Extract the [X, Y] coordinate from the center of the cell holding the provided text.  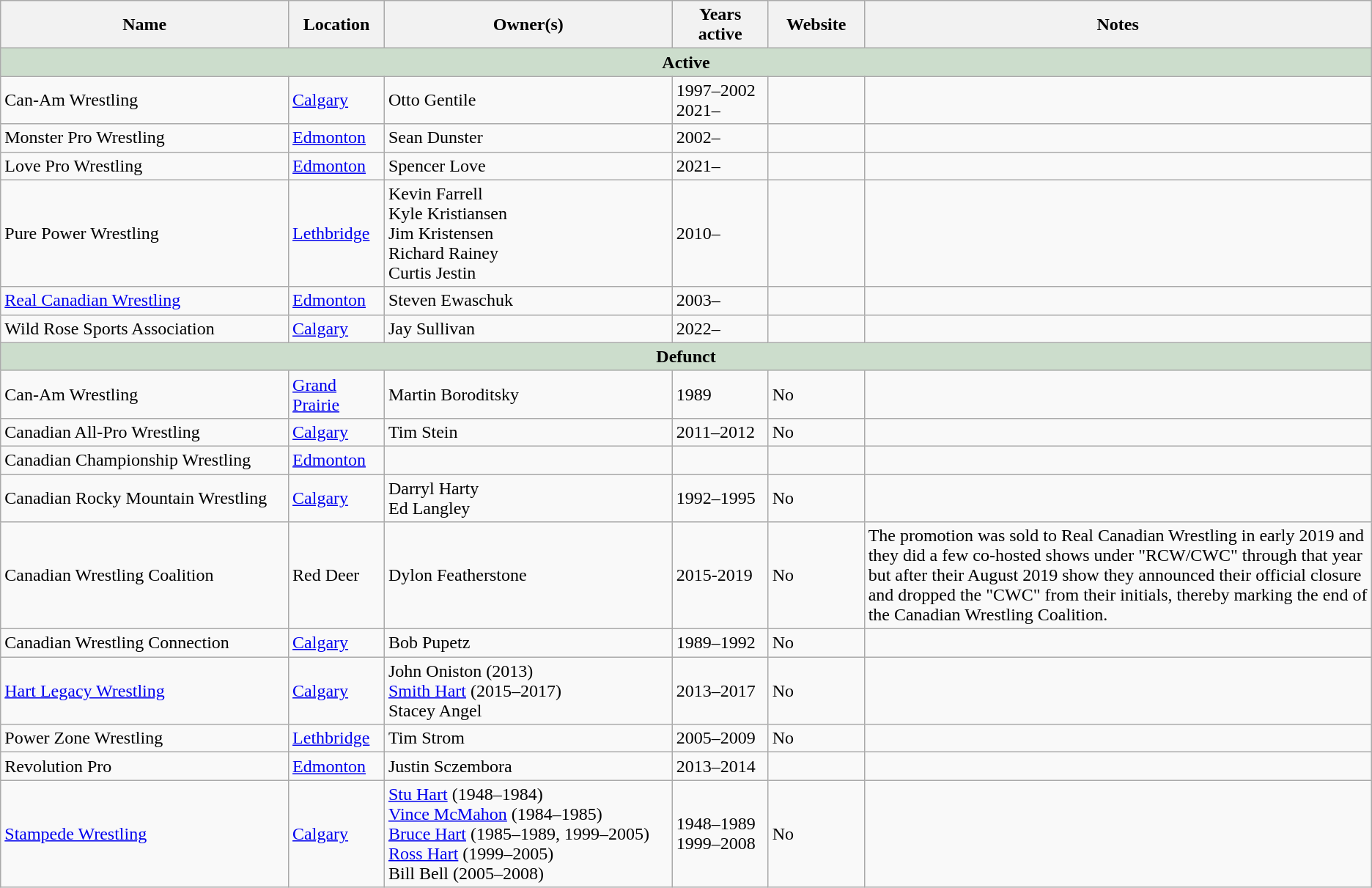
1992–1995 [720, 497]
Canadian Wrestling Connection [145, 643]
2005–2009 [720, 738]
Website [816, 25]
Martin Boroditsky [528, 395]
Real Canadian Wrestling [145, 301]
Sean Dunster [528, 138]
Defunct [686, 356]
Canadian All-Pro Wrestling [145, 432]
Spencer Love [528, 166]
2013–2014 [720, 766]
Canadian Rocky Mountain Wrestling [145, 497]
Canadian Championship Wrestling [145, 460]
Monster Pro Wrestling [145, 138]
2013–2017 [720, 691]
2002– [720, 138]
Active [686, 62]
Wild Rose Sports Association [145, 329]
Otto Gentile [528, 100]
Jay Sullivan [528, 329]
Stampede Wrestling [145, 834]
2021– [720, 166]
Red Deer [337, 576]
Love Pro Wrestling [145, 166]
Tim Stein [528, 432]
2011–2012 [720, 432]
2003– [720, 301]
1997–20022021– [720, 100]
Grand Prairie [337, 395]
Bob Pupetz [528, 643]
Power Zone Wrestling [145, 738]
1948–19891999–2008 [720, 834]
Owner(s) [528, 25]
Name [145, 25]
Hart Legacy Wrestling [145, 691]
Dylon Featherstone [528, 576]
1989–1992 [720, 643]
Notes [1118, 25]
Kevin FarrellKyle KristiansenJim KristensenRichard RaineyCurtis Jestin [528, 233]
John Oniston (2013) Smith Hart (2015–2017) Stacey Angel [528, 691]
Darryl HartyEd Langley [528, 497]
1989 [720, 395]
Canadian Wrestling Coalition [145, 576]
Steven Ewaschuk [528, 301]
Location [337, 25]
Justin Sczembora [528, 766]
2022– [720, 329]
Revolution Pro [145, 766]
Years active [720, 25]
2015-2019 [720, 576]
Pure Power Wrestling [145, 233]
Stu Hart (1948–1984)Vince McMahon (1984–1985)Bruce Hart (1985–1989, 1999–2005)Ross Hart (1999–2005)Bill Bell (2005–2008) [528, 834]
2010– [720, 233]
Tim Strom [528, 738]
